Return [X, Y] of the center of cell containing provided text 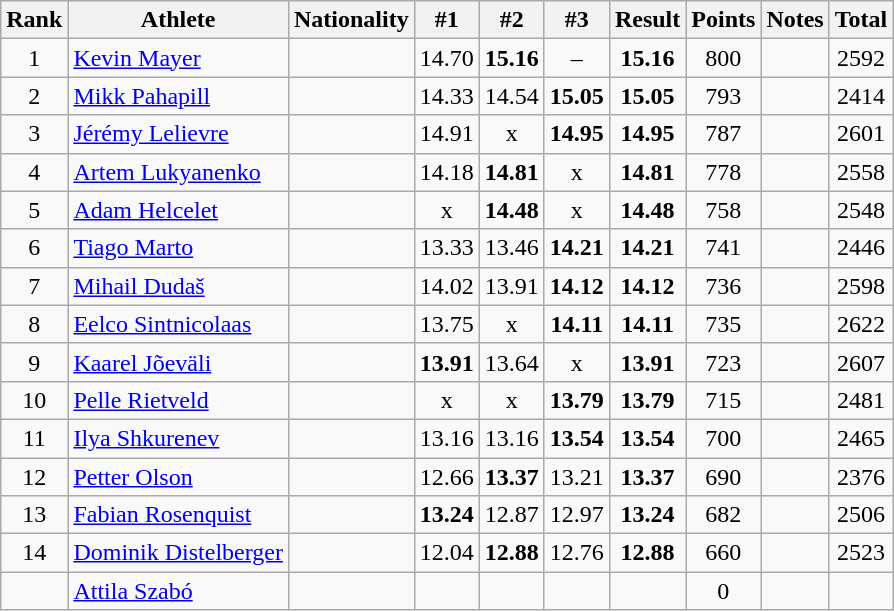
14.70 [446, 58]
13.33 [446, 248]
13.75 [446, 324]
2506 [861, 515]
12.76 [576, 553]
800 [724, 58]
690 [724, 477]
Result [647, 20]
Ilya Shkurenev [178, 438]
2481 [861, 400]
10 [34, 400]
13.64 [512, 362]
12.97 [576, 515]
12.87 [512, 515]
Artem Lukyanenko [178, 172]
2523 [861, 553]
11 [34, 438]
#3 [576, 20]
14.33 [446, 96]
14.91 [446, 134]
Jérémy Lelievre [178, 134]
2414 [861, 96]
2558 [861, 172]
682 [724, 515]
14.18 [446, 172]
#2 [512, 20]
12 [34, 477]
3 [34, 134]
13.46 [512, 248]
758 [724, 210]
12.66 [446, 477]
700 [724, 438]
6 [34, 248]
14 [34, 553]
0 [724, 591]
Attila Szabó [178, 591]
13 [34, 515]
– [576, 58]
#1 [446, 20]
Athlete [178, 20]
14.02 [446, 286]
12.04 [446, 553]
741 [724, 248]
Tiago Marto [178, 248]
Fabian Rosenquist [178, 515]
715 [724, 400]
735 [724, 324]
14.54 [512, 96]
736 [724, 286]
Notes [795, 20]
Petter Olson [178, 477]
723 [724, 362]
2548 [861, 210]
2607 [861, 362]
793 [724, 96]
2 [34, 96]
1 [34, 58]
Kevin Mayer [178, 58]
2376 [861, 477]
Kaarel Jõeväli [178, 362]
7 [34, 286]
Pelle Rietveld [178, 400]
Mihail Dudaš [178, 286]
660 [724, 553]
2601 [861, 134]
Dominik Distelberger [178, 553]
2465 [861, 438]
Nationality [351, 20]
5 [34, 210]
9 [34, 362]
Eelco Sintnicolaas [178, 324]
2446 [861, 248]
2598 [861, 286]
778 [724, 172]
4 [34, 172]
Rank [34, 20]
13.21 [576, 477]
787 [724, 134]
Adam Helcelet [178, 210]
8 [34, 324]
2592 [861, 58]
Points [724, 20]
Total [861, 20]
Mikk Pahapill [178, 96]
2622 [861, 324]
